Determine the (x, y) coordinate at the center of the cell enclosing the given text.  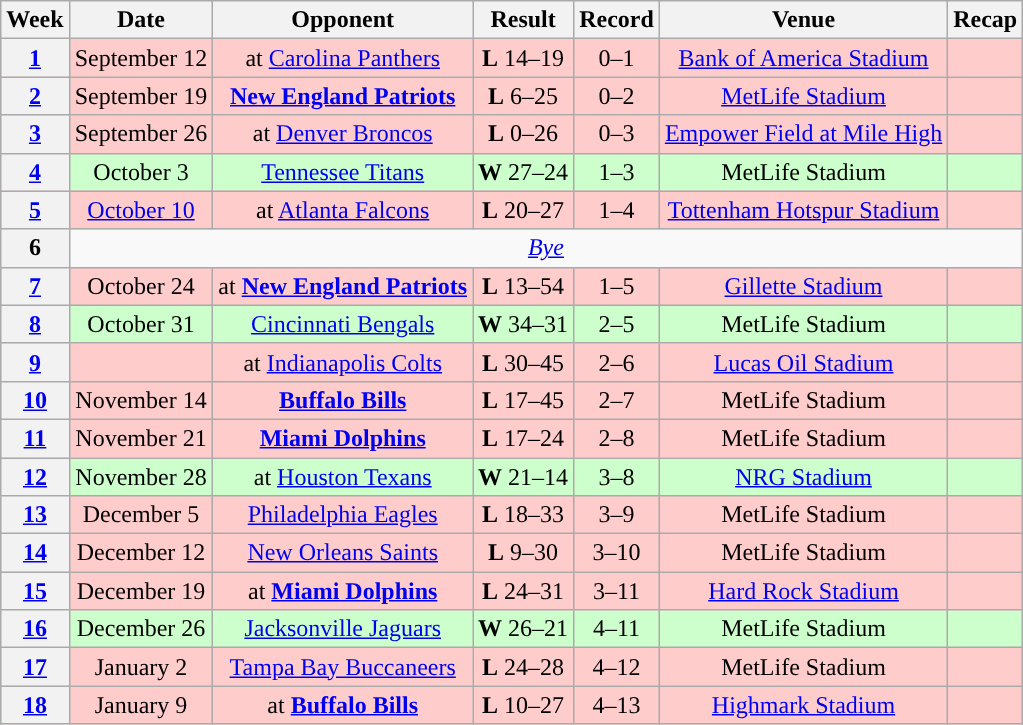
0–3 (617, 134)
3–10 (617, 553)
W 26–21 (524, 629)
Week (35, 20)
Highmark Stadium (803, 705)
November 21 (141, 438)
L 6–25 (524, 96)
17 (35, 667)
at Atlanta Falcons (343, 210)
Philadelphia Eagles (343, 515)
Result (524, 20)
12 (35, 477)
Lucas Oil Stadium (803, 362)
1–5 (617, 286)
2–5 (617, 324)
Tampa Bay Buccaneers (343, 667)
October 31 (141, 324)
September 12 (141, 58)
3–11 (617, 591)
W 34–31 (524, 324)
L 13–54 (524, 286)
16 (35, 629)
October 24 (141, 286)
NRG Stadium (803, 477)
Tottenham Hotspur Stadium (803, 210)
L 14–19 (524, 58)
7 (35, 286)
15 (35, 591)
Buffalo Bills (343, 400)
at Denver Broncos (343, 134)
5 (35, 210)
L 0–26 (524, 134)
1 (35, 58)
4 (35, 172)
L 17–24 (524, 438)
December 19 (141, 591)
December 26 (141, 629)
Jacksonville Jaguars (343, 629)
Empower Field at Mile High (803, 134)
4–13 (617, 705)
at New England Patriots (343, 286)
Opponent (343, 20)
at Buffalo Bills (343, 705)
8 (35, 324)
Date (141, 20)
Venue (803, 20)
Record (617, 20)
November 14 (141, 400)
0–1 (617, 58)
December 12 (141, 553)
14 (35, 553)
New Orleans Saints (343, 553)
September 26 (141, 134)
New England Patriots (343, 96)
January 2 (141, 667)
November 28 (141, 477)
0–2 (617, 96)
2–6 (617, 362)
L 18–33 (524, 515)
2 (35, 96)
at Houston Texans (343, 477)
Tennessee Titans (343, 172)
10 (35, 400)
Hard Rock Stadium (803, 591)
L 30–45 (524, 362)
Cincinnati Bengals (343, 324)
Gillette Stadium (803, 286)
L 17–45 (524, 400)
2–8 (617, 438)
Miami Dolphins (343, 438)
L 20–27 (524, 210)
L 24–31 (524, 591)
4–12 (617, 667)
11 (35, 438)
October 3 (141, 172)
2–7 (617, 400)
3 (35, 134)
L 9–30 (524, 553)
Bye (546, 248)
October 10 (141, 210)
W 21–14 (524, 477)
Recap (986, 20)
1–3 (617, 172)
at Indianapolis Colts (343, 362)
1–4 (617, 210)
L 24–28 (524, 667)
3–9 (617, 515)
December 5 (141, 515)
4–11 (617, 629)
3–8 (617, 477)
L 10–27 (524, 705)
at Miami Dolphins (343, 591)
September 19 (141, 96)
at Carolina Panthers (343, 58)
9 (35, 362)
W 27–24 (524, 172)
January 9 (141, 705)
18 (35, 705)
13 (35, 515)
6 (35, 248)
Bank of America Stadium (803, 58)
